Detect which cell encompasses the target text, then output its [x, y] center coordinate. 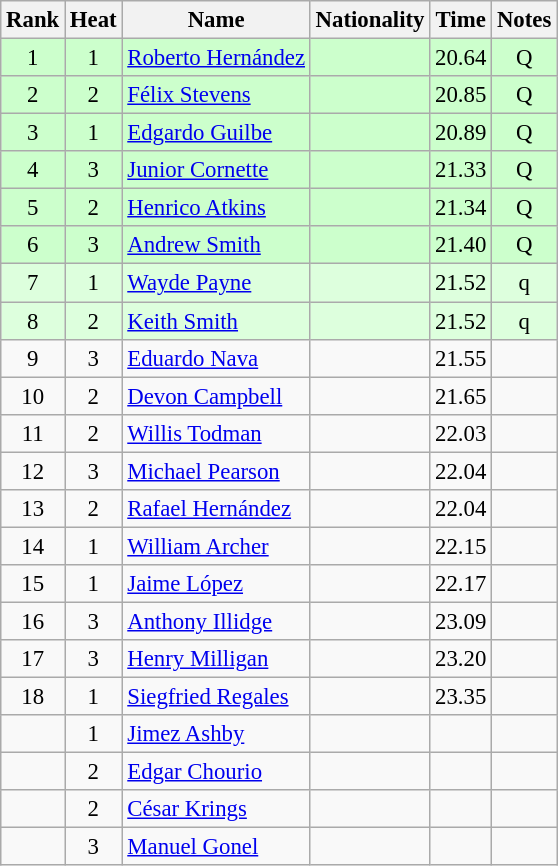
Eduardo Nava [216, 358]
Edgardo Guilbe [216, 133]
20.85 [461, 95]
Nationality [370, 20]
21.34 [461, 208]
César Krings [216, 809]
Edgar Chourio [216, 772]
Notes [524, 20]
21.40 [461, 245]
Jimez Ashby [216, 734]
Rafael Hernández [216, 509]
Wayde Payne [216, 283]
10 [33, 396]
Willis Todman [216, 433]
11 [33, 433]
21.65 [461, 396]
Devon Campbell [216, 396]
18 [33, 697]
Rank [33, 20]
Time [461, 20]
13 [33, 509]
Henrico Atkins [216, 208]
20.64 [461, 58]
21.33 [461, 170]
7 [33, 283]
17 [33, 659]
12 [33, 471]
Keith Smith [216, 321]
22.15 [461, 546]
5 [33, 208]
23.20 [461, 659]
Anthony Illidge [216, 621]
15 [33, 584]
20.89 [461, 133]
Manuel Gonel [216, 847]
Félix Stevens [216, 95]
16 [33, 621]
22.03 [461, 433]
Andrew Smith [216, 245]
23.09 [461, 621]
Siegfried Regales [216, 697]
8 [33, 321]
Junior Cornette [216, 170]
6 [33, 245]
22.17 [461, 584]
23.35 [461, 697]
Roberto Hernández [216, 58]
William Archer [216, 546]
4 [33, 170]
21.55 [461, 358]
Michael Pearson [216, 471]
Henry Milligan [216, 659]
14 [33, 546]
Jaime López [216, 584]
Name [216, 20]
Heat [94, 20]
9 [33, 358]
